Determine the [X, Y] coordinate at the center of the cell enclosing the given text.  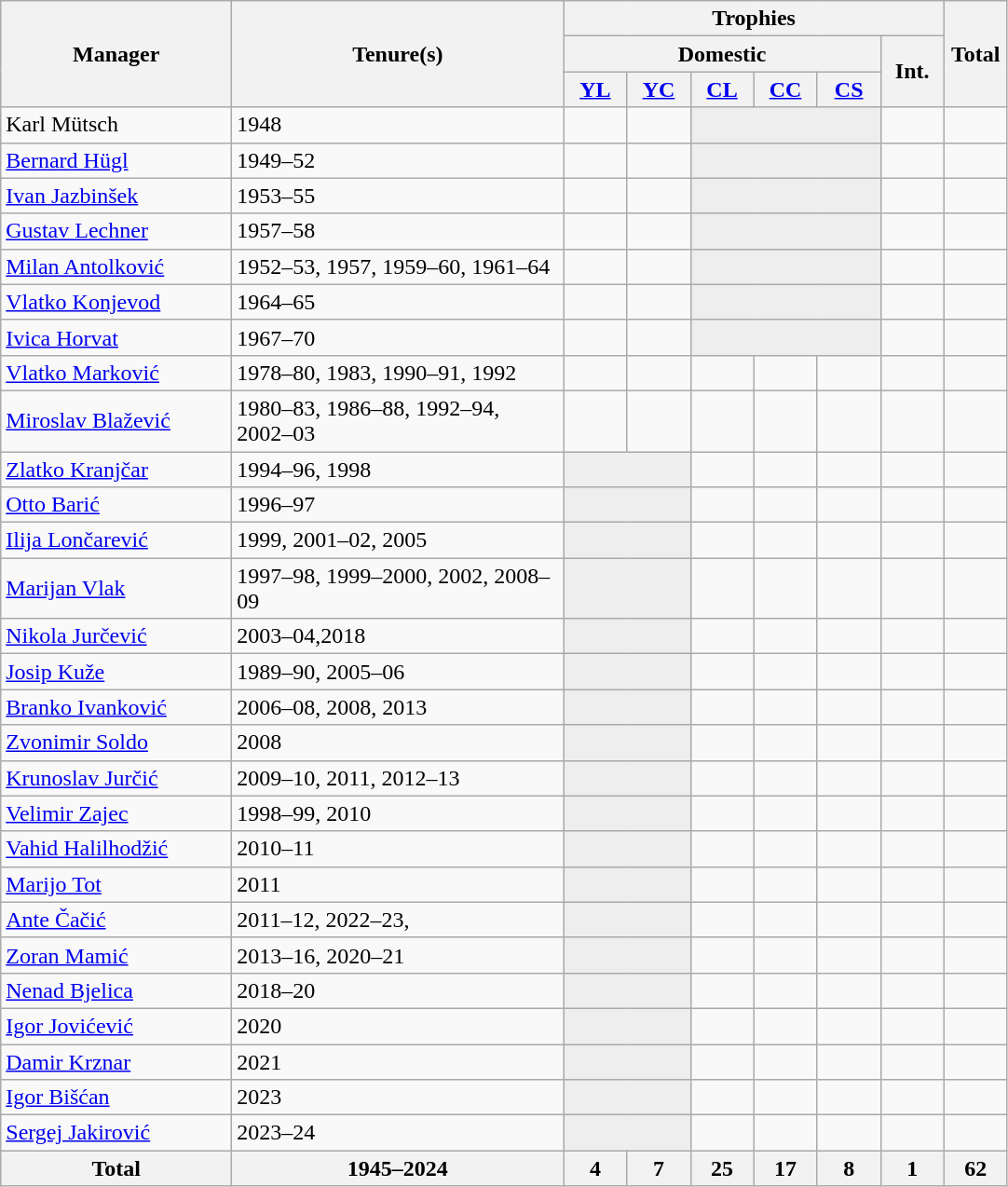
2009–10, 2011, 2012–13 [398, 778]
Igor Bišćan [116, 1098]
Nikola Jurčević [116, 636]
Tenure(s) [398, 54]
2020 [398, 1026]
1978–80, 1983, 1990–91, 1992 [398, 373]
1945–2024 [398, 1168]
2013–16, 2020–21 [398, 955]
Vlatko Konjevod [116, 302]
Josip Kuže [116, 672]
4 [595, 1168]
1964–65 [398, 302]
2008 [398, 743]
Zoran Mamić [116, 955]
Trophies [754, 19]
Sergej Jakirović [116, 1133]
2003–04,2018 [398, 636]
Gustav Lechner [116, 231]
1953–55 [398, 196]
Milan Antolković [116, 266]
YL [595, 89]
Int. [912, 72]
Branko Ivanković [116, 707]
17 [785, 1168]
Ante Čačić [116, 920]
1948 [398, 125]
7 [659, 1168]
1952–53, 1957, 1959–60, 1961–64 [398, 266]
Krunoslav Jurčić [116, 778]
1994–96, 1998 [398, 469]
2023 [398, 1098]
62 [975, 1168]
YC [659, 89]
Ilija Lončarević [116, 540]
1957–58 [398, 231]
Zlatko Kranjčar [116, 469]
Zvonimir Soldo [116, 743]
Bernard Hügl [116, 160]
1949–52 [398, 160]
Karl Mütsch [116, 125]
2021 [398, 1061]
2011 [398, 884]
1 [912, 1168]
Damir Krznar [116, 1061]
2023–24 [398, 1133]
Ivan Jazbinšek [116, 196]
1996–97 [398, 505]
25 [722, 1168]
Otto Barić [116, 505]
CL [722, 89]
2010–11 [398, 849]
2011–12, 2022–23, [398, 920]
8 [849, 1168]
1998–99, 2010 [398, 813]
1999, 2001–02, 2005 [398, 540]
Manager [116, 54]
1997–98, 1999–2000, 2002, 2008–09 [398, 589]
1967–70 [398, 337]
2006–08, 2008, 2013 [398, 707]
2018–20 [398, 990]
Ivica Horvat [116, 337]
Nenad Bjelica [116, 990]
Igor Jovićević [116, 1026]
Miroslav Blažević [116, 421]
1989–90, 2005–06 [398, 672]
Vahid Halilhodžić [116, 849]
CC [785, 89]
Marijo Tot [116, 884]
Velimir Zajec [116, 813]
Domestic [722, 54]
Vlatko Marković [116, 373]
1980–83, 1986–88, 1992–94, 2002–03 [398, 421]
Marijan Vlak [116, 589]
CS [849, 89]
